Return the [X, Y] coordinate for the center point of the cell that contains the specified text.  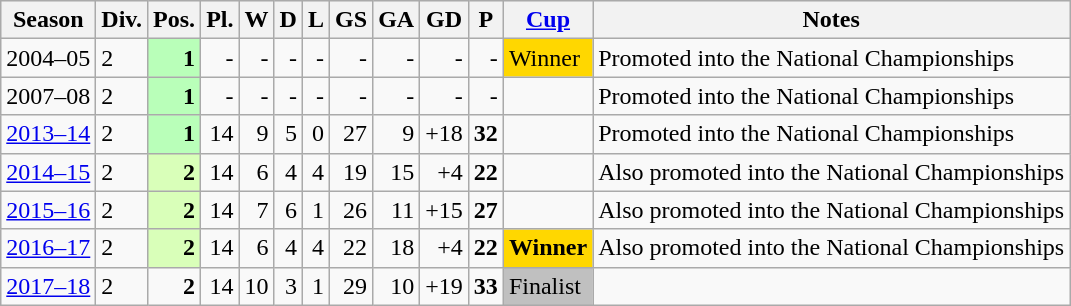
2013–14 [48, 134]
GS [352, 20]
15 [396, 172]
Notes [832, 20]
P [486, 20]
Pos. [174, 20]
2004–05 [48, 58]
2014–15 [48, 172]
Pl. [220, 20]
GD [444, 20]
Finalist [548, 286]
W [256, 20]
29 [352, 286]
7 [256, 210]
Season [48, 20]
+15 [444, 210]
Cup [548, 20]
33 [486, 286]
L [316, 20]
2015–16 [48, 210]
2017–18 [48, 286]
32 [486, 134]
2007–08 [48, 96]
D [288, 20]
2016–17 [48, 248]
26 [352, 210]
5 [288, 134]
0 [316, 134]
19 [352, 172]
GA [396, 20]
11 [396, 210]
Div. [122, 20]
18 [396, 248]
+18 [444, 134]
+19 [444, 286]
3 [288, 286]
